Return the (x, y) coordinate for the center point of the cell that contains the specified text.  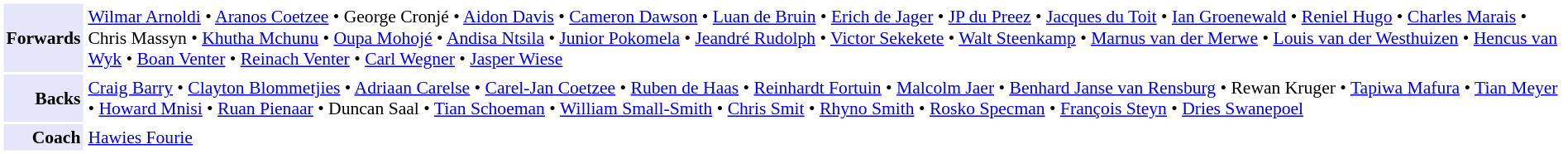
Forwards (43, 37)
Hawies Fourie (825, 137)
Backs (43, 98)
Coach (43, 137)
